Determine the (x, y) coordinate at the center of the cell enclosing the given text.  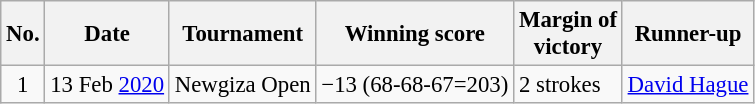
David Hague (688, 85)
1 (23, 85)
Newgiza Open (242, 85)
13 Feb 2020 (107, 85)
No. (23, 34)
−13 (68-68-67=203) (415, 85)
Date (107, 34)
Winning score (415, 34)
2 strokes (568, 85)
Margin ofvictory (568, 34)
Runner-up (688, 34)
Tournament (242, 34)
